Locate the cell with the specified text and output its [x, y] center coordinate. 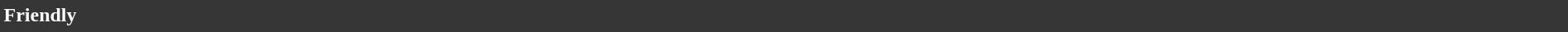
Friendly [784, 15]
